Provide the (X, Y) coordinate of the cell's center where the given text is located.  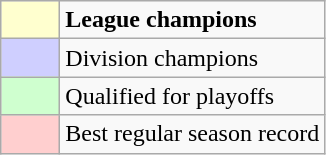
Best regular season record (192, 134)
Division champions (192, 58)
League champions (192, 20)
Qualified for playoffs (192, 96)
